Scan for the cell matching the given text and deliver its (x, y) coordinate at center. 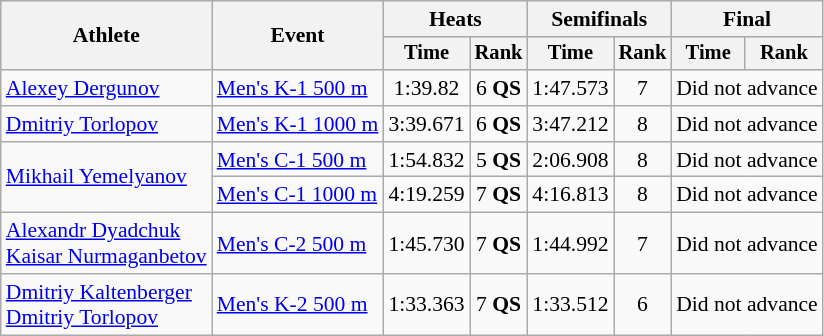
2:06.908 (570, 160)
1:54.832 (426, 160)
Men's K-1 1000 m (298, 124)
Mikhail Yemelyanov (106, 178)
Final (747, 19)
1:45.730 (426, 244)
Men's C-1 500 m (298, 160)
Men's C-1 1000 m (298, 195)
3:39.671 (426, 124)
Alexey Dergunov (106, 88)
3:47.212 (570, 124)
Men's K-1 500 m (298, 88)
1:44.992 (570, 244)
Event (298, 36)
4:19.259 (426, 195)
1:39.82 (426, 88)
Men's K-2 500 m (298, 304)
5 QS (499, 160)
Alexandr DyadchukKaisar Nurmaganbetov (106, 244)
6 (643, 304)
1:33.512 (570, 304)
1:33.363 (426, 304)
Heats (455, 19)
Dmitriy Torlopov (106, 124)
Athlete (106, 36)
4:16.813 (570, 195)
1:47.573 (570, 88)
Semifinals (599, 19)
Dmitriy KaltenbergerDmitriy Torlopov (106, 304)
Men's C-2 500 m (298, 244)
